Identify which cell holds the provided text, then report its (X, Y) central coordinate. 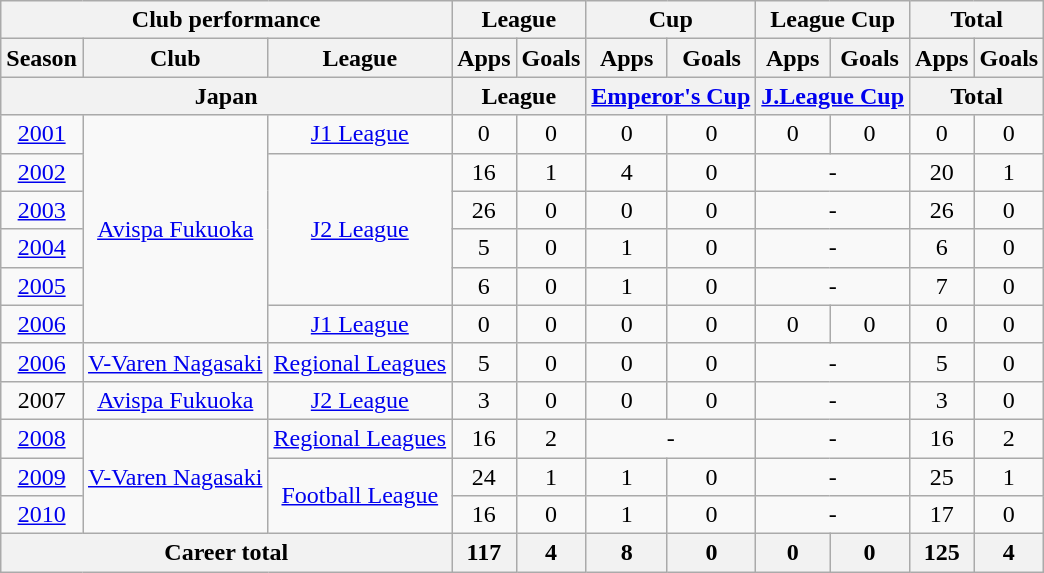
Club (174, 58)
2003 (42, 210)
2002 (42, 172)
2008 (42, 438)
8 (627, 553)
Football League (360, 496)
125 (942, 553)
2004 (42, 248)
2009 (42, 477)
24 (484, 477)
Career total (226, 553)
Season (42, 58)
2007 (42, 400)
117 (484, 553)
Club performance (226, 20)
17 (942, 515)
2005 (42, 286)
J.League Cup (833, 96)
Japan (226, 96)
2010 (42, 515)
25 (942, 477)
2001 (42, 134)
League Cup (833, 20)
Cup (671, 20)
Emperor's Cup (671, 96)
20 (942, 172)
7 (942, 286)
